Output the [x, y] coordinate of the center of the cell containing the given text.  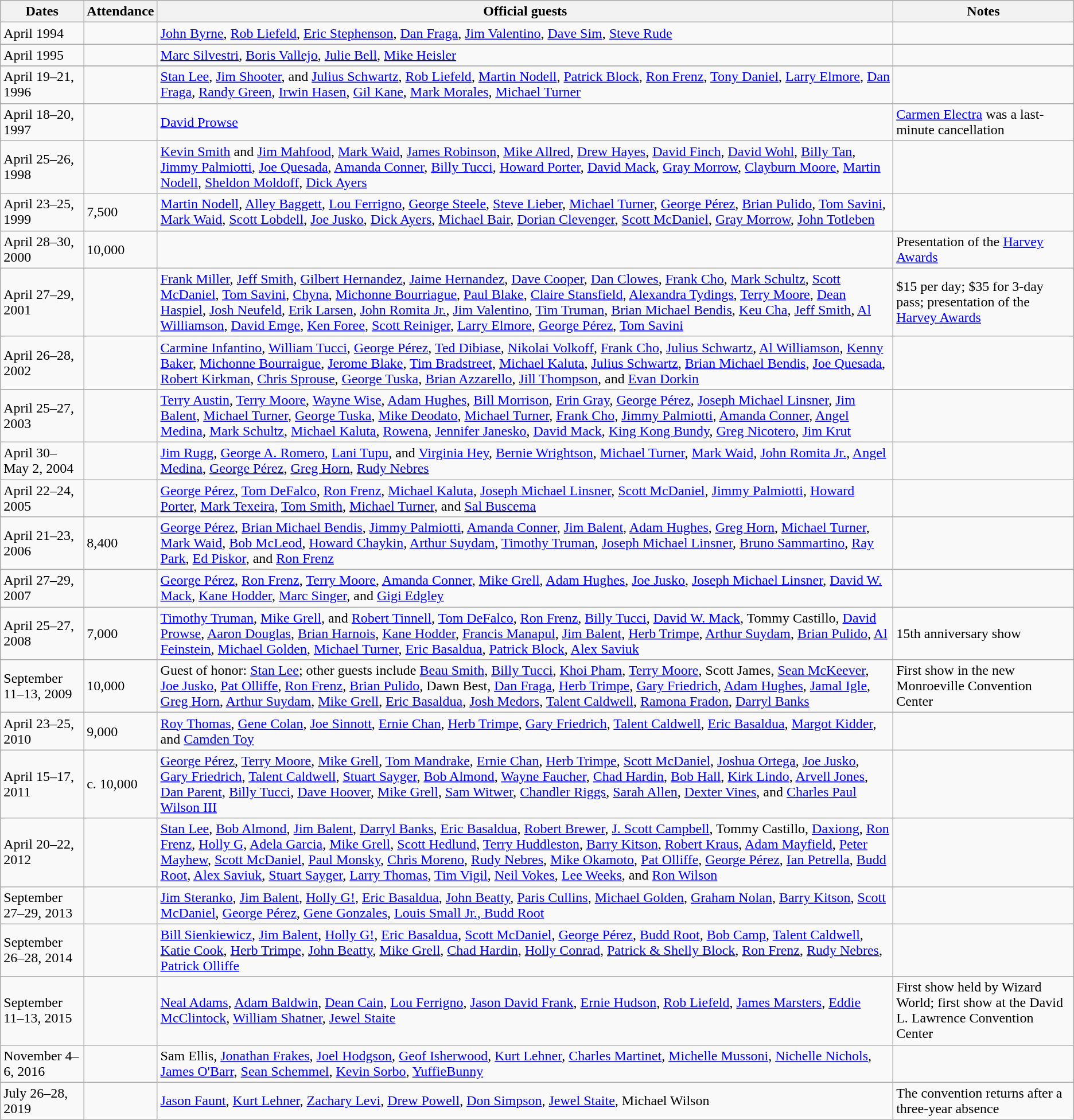
9,000 [120, 731]
7,500 [120, 212]
April 23–25, 2010 [42, 731]
$15 per day; $35 for 3-day pass; presentation of the Harvey Awards [983, 302]
April 22–24, 2005 [42, 498]
8,400 [120, 543]
July 26–28, 2019 [42, 1100]
April 27–29, 2007 [42, 589]
Dates [42, 11]
Roy Thomas, Gene Colan, Joe Sinnott, Ernie Chan, Herb Trimpe, Gary Friedrich, Talent Caldwell, Eric Basaldua, Margot Kidder, and Camden Toy [526, 731]
September 27–29, 2013 [42, 905]
7,000 [120, 633]
April 25–27, 2003 [42, 415]
John Byrne, Rob Liefeld, Eric Stephenson, Dan Fraga, Jim Valentino, Dave Sim, Steve Rude [526, 33]
April 1995 [42, 55]
15th anniversary show [983, 633]
April 23–25, 1999 [42, 212]
Presentation of the Harvey Awards [983, 249]
Marc Silvestri, Boris Vallejo, Julie Bell, Mike Heisler [526, 55]
April 27–29, 2001 [42, 302]
April 18–20, 1997 [42, 122]
First show in the new Monroeville Convention Center [983, 686]
Carmen Electra was a last-minute cancellation [983, 122]
April 15–17, 2011 [42, 784]
April 30–May 2, 2004 [42, 460]
Official guests [526, 11]
The convention returns after a three-year absence [983, 1100]
September 26–28, 2014 [42, 950]
April 20–22, 2012 [42, 853]
c. 10,000 [120, 784]
April 25–26, 1998 [42, 167]
Jason Faunt, Kurt Lehner, Zachary Levi, Drew Powell, Don Simpson, Jewel Staite, Michael Wilson [526, 1100]
Attendance [120, 11]
David Prowse [526, 122]
April 28–30, 2000 [42, 249]
April 19–21, 1996 [42, 85]
First show held by Wizard World; first show at the David L. Lawrence Convention Center [983, 1011]
April 25–27, 2008 [42, 633]
April 26–28, 2002 [42, 363]
April 21–23, 2006 [42, 543]
April 1994 [42, 33]
September 11–13, 2009 [42, 686]
November 4–6, 2016 [42, 1064]
Notes [983, 11]
September 11–13, 2015 [42, 1011]
